Provide the [x, y] coordinate of the cell's center where the given text is located.  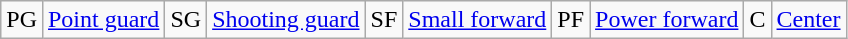
Small forward [478, 20]
Point guard [103, 20]
SG [186, 20]
Shooting guard [286, 20]
PG [22, 20]
SF [384, 20]
PF [571, 20]
Power forward [667, 20]
C [758, 20]
Center [808, 20]
